Locate the cell with the specified text and output its (x, y) center coordinate. 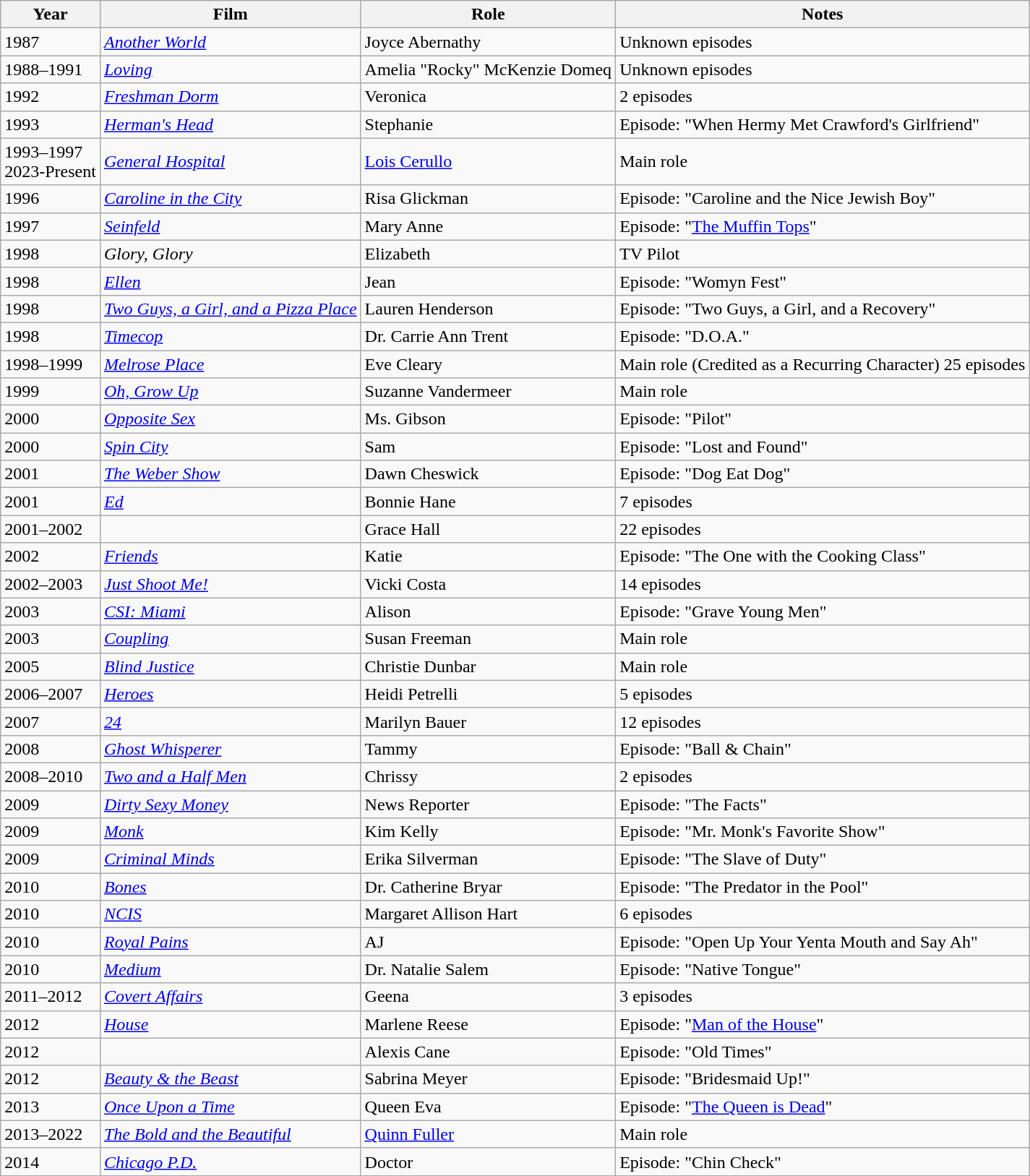
Episode: "Lost and Found" (823, 447)
Role (489, 14)
Friends (230, 557)
Bonnie Hane (489, 502)
Episode: "Chin Check" (823, 1162)
6 episodes (823, 914)
2002–2003 (51, 584)
Margaret Allison Hart (489, 914)
Episode: "When Hermy Met Crawford's Girlfriend" (823, 124)
Elizabeth (489, 254)
Christie Dunbar (489, 666)
Episode: "Pilot" (823, 419)
2013–2022 (51, 1134)
Episode: "Open Up Your Yenta Mouth and Say Ah" (823, 942)
Bones (230, 887)
Mary Anne (489, 226)
Covert Affairs (230, 997)
Erika Silverman (489, 859)
Dr. Carrie Ann Trent (489, 336)
2002 (51, 557)
Another World (230, 42)
Blind Justice (230, 666)
Episode: "Caroline and the Nice Jewish Boy" (823, 199)
Dirty Sexy Money (230, 804)
Royal Pains (230, 942)
Timecop (230, 336)
Seinfeld (230, 226)
Notes (823, 14)
12 episodes (823, 721)
Two Guys, a Girl, and a Pizza Place (230, 309)
Eve Cleary (489, 364)
7 episodes (823, 502)
Medium (230, 969)
2007 (51, 721)
Vicki Costa (489, 584)
1988–1991 (51, 69)
Episode: "Old Times" (823, 1052)
Episode: "Two Guys, a Girl, and a Recovery" (823, 309)
Dr. Catherine Bryar (489, 887)
2013 (51, 1107)
3 episodes (823, 997)
Herman's Head (230, 124)
Two and a Half Men (230, 776)
Grace Hall (489, 529)
Episode: "The Muffin Tops" (823, 226)
2006–2007 (51, 694)
Caroline in the City (230, 199)
Episode: "The Facts" (823, 804)
CSI: Miami (230, 611)
Spin City (230, 447)
1996 (51, 199)
Episode: "Mr. Monk's Favorite Show" (823, 832)
Episode: "Man of the House" (823, 1024)
22 episodes (823, 529)
Episode: "D.O.A." (823, 336)
Queen Eva (489, 1107)
Episode: "Womyn Fest" (823, 281)
Just Shoot Me! (230, 584)
Ghost Whisperer (230, 749)
Alison (489, 611)
14 episodes (823, 584)
Criminal Minds (230, 859)
Main role (Credited as a Recurring Character) 25 episodes (823, 364)
Ed (230, 502)
2005 (51, 666)
1993 (51, 124)
1999 (51, 392)
Alexis Cane (489, 1052)
Tammy (489, 749)
Once Upon a Time (230, 1107)
2011–2012 (51, 997)
Suzanne Vandermeer (489, 392)
Ellen (230, 281)
Heidi Petrelli (489, 694)
Episode: "Dog Eat Dog" (823, 474)
Episode: "Native Tongue" (823, 969)
General Hospital (230, 162)
5 episodes (823, 694)
Dawn Cheswick (489, 474)
AJ (489, 942)
News Reporter (489, 804)
Episode: "The One with the Cooking Class" (823, 557)
Oh, Grow Up (230, 392)
Episode: "Grave Young Men" (823, 611)
2001–2002 (51, 529)
Sabrina Meyer (489, 1079)
Lauren Henderson (489, 309)
1998–1999 (51, 364)
2008 (51, 749)
1993–19972023-Present (51, 162)
24 (230, 721)
2014 (51, 1162)
Joyce Abernathy (489, 42)
The Bold and the Beautiful (230, 1134)
Loving (230, 69)
2008–2010 (51, 776)
Beauty & the Beast (230, 1079)
Episode: "Ball & Chain" (823, 749)
Doctor (489, 1162)
Kim Kelly (489, 832)
Chrissy (489, 776)
Opposite Sex (230, 419)
Marlene Reese (489, 1024)
Melrose Place (230, 364)
Risa Glickman (489, 199)
Dr. Natalie Salem (489, 969)
Lois Cerullo (489, 162)
NCIS (230, 914)
Geena (489, 997)
Amelia "Rocky" McKenzie Domeq (489, 69)
Heroes (230, 694)
Monk (230, 832)
House (230, 1024)
Marilyn Bauer (489, 721)
Episode: "The Queen is Dead" (823, 1107)
Katie (489, 557)
1987 (51, 42)
Ms. Gibson (489, 419)
Coupling (230, 639)
1992 (51, 97)
TV Pilot (823, 254)
Year (51, 14)
Susan Freeman (489, 639)
Episode: "Bridesmaid Up!" (823, 1079)
Episode: "The Predator in the Pool" (823, 887)
Sam (489, 447)
Veronica (489, 97)
1997 (51, 226)
Film (230, 14)
Freshman Dorm (230, 97)
Chicago P.D. (230, 1162)
Quinn Fuller (489, 1134)
Jean (489, 281)
The Weber Show (230, 474)
Glory, Glory (230, 254)
Stephanie (489, 124)
Episode: "The Slave of Duty" (823, 859)
